Determine the [x, y] coordinate at the center of the cell enclosing the given text.  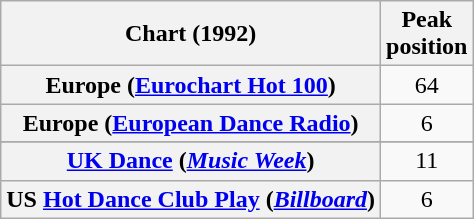
Chart (1992) [191, 34]
64 [427, 85]
US Hot Dance Club Play (Billboard) [191, 199]
Europe (Eurochart Hot 100) [191, 85]
UK Dance (Music Week) [191, 161]
Europe (European Dance Radio) [191, 123]
Peakposition [427, 34]
11 [427, 161]
